Identify which cell holds the provided text, then report its [x, y] central coordinate. 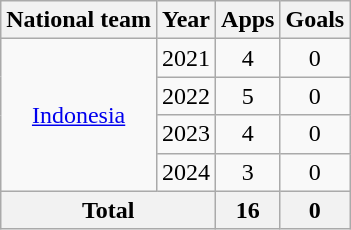
Year [186, 20]
2023 [186, 134]
3 [248, 172]
Apps [248, 20]
National team [79, 20]
Goals [315, 20]
5 [248, 96]
16 [248, 210]
2024 [186, 172]
2022 [186, 96]
Total [108, 210]
Indonesia [79, 115]
2021 [186, 58]
